Identify which cell holds the provided text, then report its (X, Y) central coordinate. 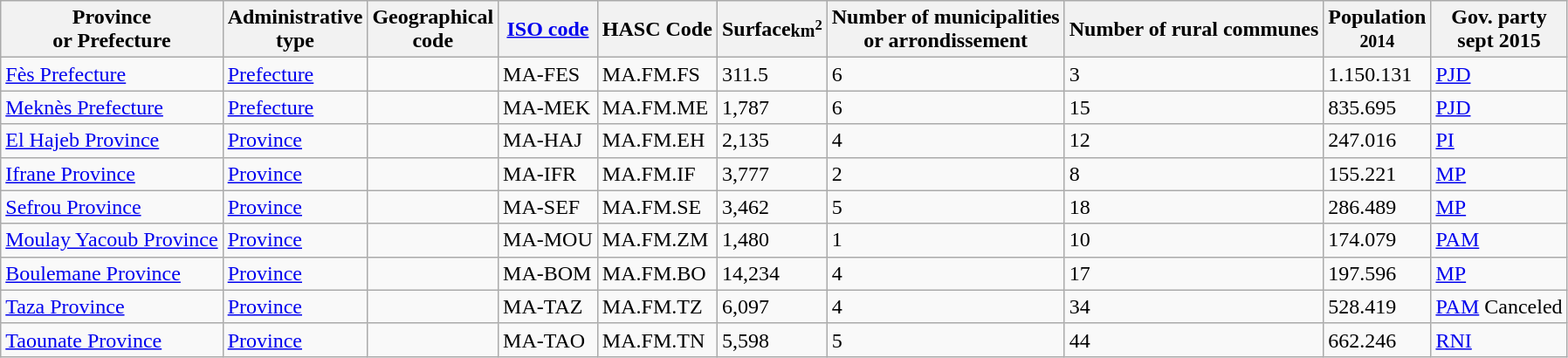
Geographicalcode (433, 30)
MA.FM.IF (657, 174)
Number of rural communes (1194, 30)
12 (1194, 141)
Sefrou Province (112, 207)
ISO code (548, 30)
3 (1194, 74)
662.246 (1378, 340)
6,097 (772, 306)
1 (946, 240)
PAM (1499, 240)
286.489 (1378, 207)
174.079 (1378, 240)
MA.FM.TN (657, 340)
44 (1194, 340)
3,777 (772, 174)
MA.FM.ME (657, 107)
Meknès Prefecture (112, 107)
Moulay Yacoub Province (112, 240)
MA-MOU (548, 240)
528.419 (1378, 306)
MA-SEF (548, 207)
2 (946, 174)
El Hajeb Province (112, 141)
PI (1499, 141)
3,462 (772, 207)
1,787 (772, 107)
Provinceor Prefecture (112, 30)
Administrativetype (295, 30)
PAM Canceled (1499, 306)
197.596 (1378, 273)
Taza Province (112, 306)
MA.FM.ZM (657, 240)
Gov. partysept 2015 (1499, 30)
MA.FM.SE (657, 207)
18 (1194, 207)
14,234 (772, 273)
8 (1194, 174)
MA.FM.EH (657, 141)
34 (1194, 306)
Fès Prefecture (112, 74)
MA-TAO (548, 340)
2,135 (772, 141)
311.5 (772, 74)
MA-MEK (548, 107)
MA-FES (548, 74)
835.695 (1378, 107)
MA-BOM (548, 273)
155.221 (1378, 174)
MA-TAZ (548, 306)
15 (1194, 107)
MA.FM.TZ (657, 306)
17 (1194, 273)
MA-IFR (548, 174)
Number of municipalitiesor arrondissement (946, 30)
5,598 (772, 340)
MA.FM.FS (657, 74)
RNI (1499, 340)
HASC Code (657, 30)
247.016 (1378, 141)
MA-HAJ (548, 141)
Ifrane Province (112, 174)
10 (1194, 240)
1.150.131 (1378, 74)
Taounate Province (112, 340)
MA.FM.BO (657, 273)
Surfacekm2 (772, 30)
Boulemane Province (112, 273)
1,480 (772, 240)
Population 2014 (1378, 30)
